Search for the cell housing the specified text and yield its (x, y) center coordinate. 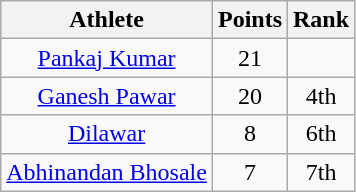
7th (322, 172)
4th (322, 96)
6th (322, 134)
20 (250, 96)
7 (250, 172)
8 (250, 134)
Dilawar (107, 134)
Athlete (107, 20)
Abhinandan Bhosale (107, 172)
21 (250, 58)
Points (250, 20)
Pankaj Kumar (107, 58)
Rank (322, 20)
Ganesh Pawar (107, 96)
